Return (X, Y) of the center of cell containing provided text 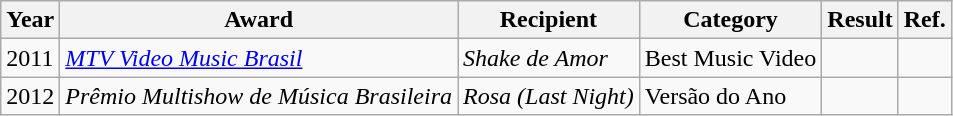
MTV Video Music Brasil (259, 58)
Shake de Amor (549, 58)
Ref. (924, 20)
Award (259, 20)
Versão do Ano (730, 96)
Best Music Video (730, 58)
Rosa (Last Night) (549, 96)
Result (860, 20)
Recipient (549, 20)
2011 (30, 58)
Category (730, 20)
Prêmio Multishow de Música Brasileira (259, 96)
Year (30, 20)
2012 (30, 96)
